Pinpoint the cell where the given text exists, returning its [X, Y] midpoint coordinate. 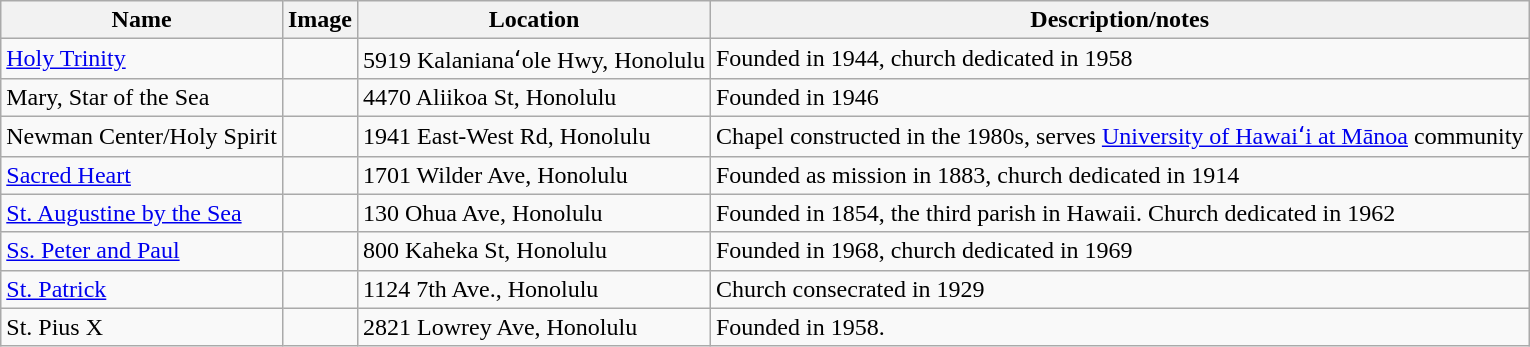
St. Patrick [142, 289]
Ss. Peter and Paul [142, 251]
5919 Kalanianaʻole Hwy, Honolulu [534, 59]
800 Kaheka St, Honolulu [534, 251]
Description/notes [1119, 20]
Founded in 1968, church dedicated in 1969 [1119, 251]
Chapel constructed in the 1980s, serves University of Hawaiʻi at Mānoa community [1119, 136]
Founded in 1946 [1119, 97]
Founded in 1958. [1119, 327]
Location [534, 20]
Church consecrated in 1929 [1119, 289]
4470 Aliikoa St, Honolulu [534, 97]
Mary, Star of the Sea [142, 97]
Founded in 1854, the third parish in Hawaii. Church dedicated in 1962 [1119, 213]
Founded as mission in 1883, church dedicated in 1914 [1119, 175]
1701 Wilder Ave, Honolulu [534, 175]
Sacred Heart [142, 175]
2821 Lowrey Ave, Honolulu [534, 327]
Image [320, 20]
St. Augustine by the Sea [142, 213]
130 Ohua Ave, Honolulu [534, 213]
St. Pius X [142, 327]
1941 East-West Rd, Honolulu [534, 136]
Newman Center/Holy Spirit [142, 136]
Founded in 1944, church dedicated in 1958 [1119, 59]
Holy Trinity [142, 59]
1124 7th Ave., Honolulu [534, 289]
Name [142, 20]
